From the cell containing the given text, extract its center point as (x, y) coordinate. 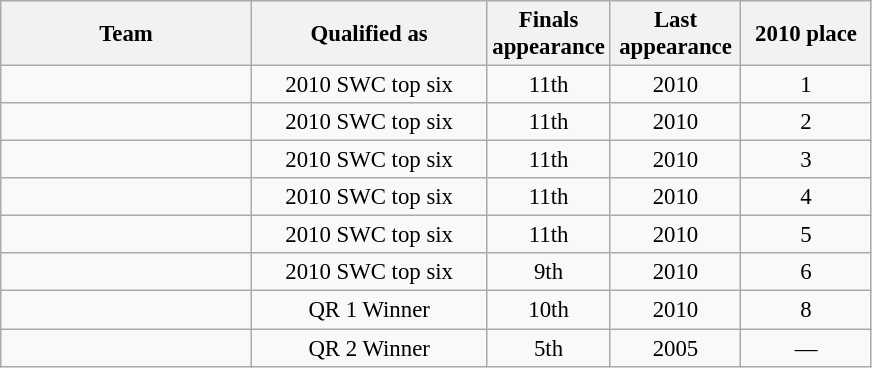
Team (126, 34)
4 (806, 197)
8 (806, 310)
1 (806, 85)
2005 (676, 348)
QR 2 Winner (369, 348)
2 (806, 122)
QR 1 Winner (369, 310)
2010 place (806, 34)
6 (806, 273)
5 (806, 235)
Finals appearance (548, 34)
— (806, 348)
3 (806, 160)
Last appearance (676, 34)
9th (548, 273)
10th (548, 310)
5th (548, 348)
Qualified as (369, 34)
